Provide the [X, Y] coordinate of the cell's center where the given text is located.  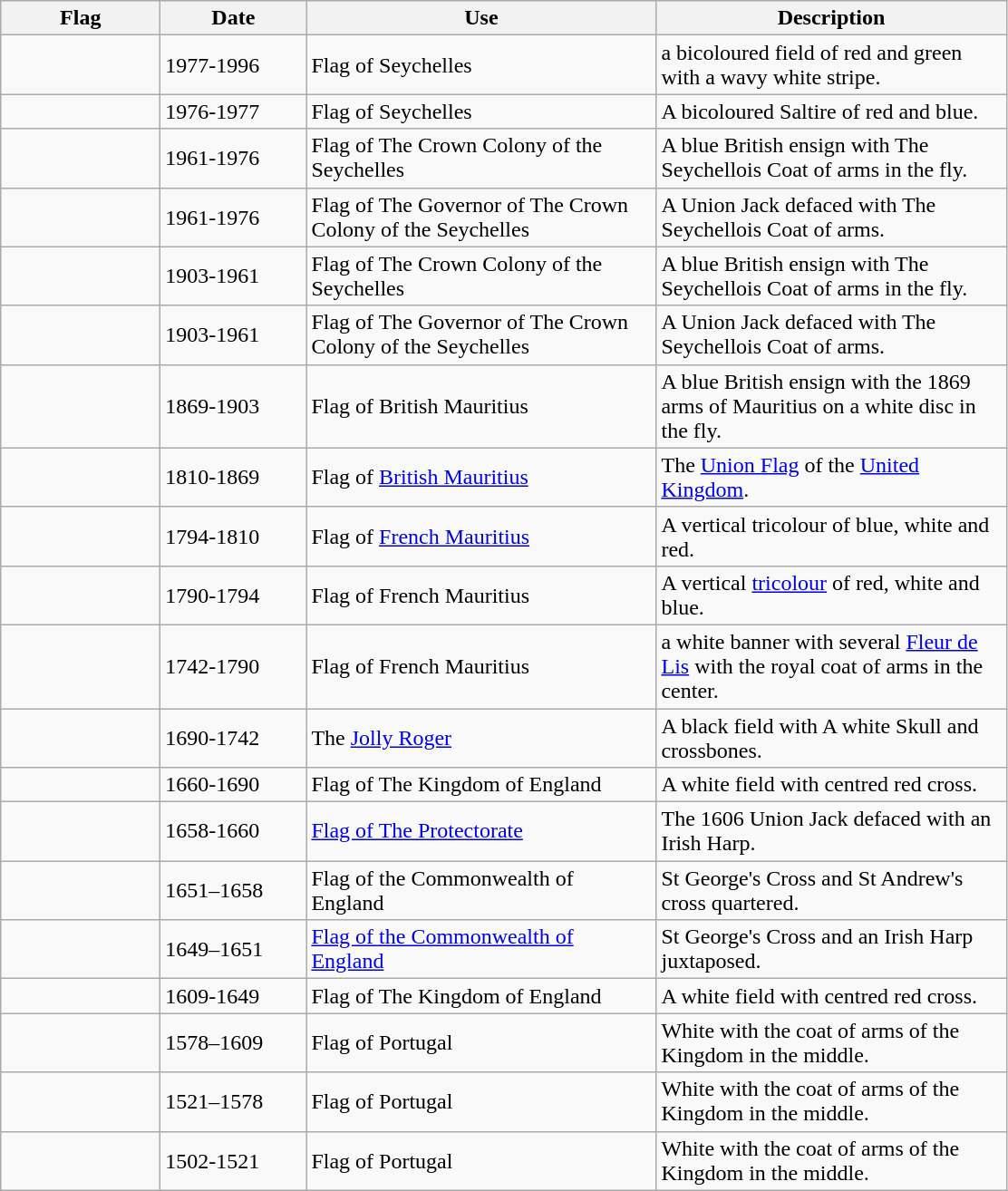
A vertical tricolour of red, white and blue. [831, 595]
1790-1794 [234, 595]
1578–1609 [234, 1042]
1660-1690 [234, 785]
The 1606 Union Jack defaced with an Irish Harp. [831, 832]
1649–1651 [234, 950]
A blue British ensign with the 1869 arms of Mauritius on a white disc in the fly. [831, 406]
1651–1658 [234, 890]
The Jolly Roger [481, 738]
Flag of The Protectorate [481, 832]
The Union Flag of the United Kingdom. [831, 477]
1810-1869 [234, 477]
1690-1742 [234, 738]
1609-1649 [234, 996]
Use [481, 18]
1869-1903 [234, 406]
A vertical tricolour of blue, white and red. [831, 537]
Date [234, 18]
Flag [81, 18]
Description [831, 18]
1794-1810 [234, 537]
1658-1660 [234, 832]
St George's Cross and St Andrew's cross quartered. [831, 890]
1502-1521 [234, 1160]
a white banner with several Fleur de Lis with the royal coat of arms in the center. [831, 666]
1521–1578 [234, 1102]
1977-1996 [234, 65]
1976-1977 [234, 111]
A bicoloured Saltire of red and blue. [831, 111]
A black field with A white Skull and crossbones. [831, 738]
St George's Cross and an Irish Harp juxtaposed. [831, 950]
a bicoloured field of red and green with a wavy white stripe. [831, 65]
1742-1790 [234, 666]
